Search for the cell housing the specified text and yield its [x, y] center coordinate. 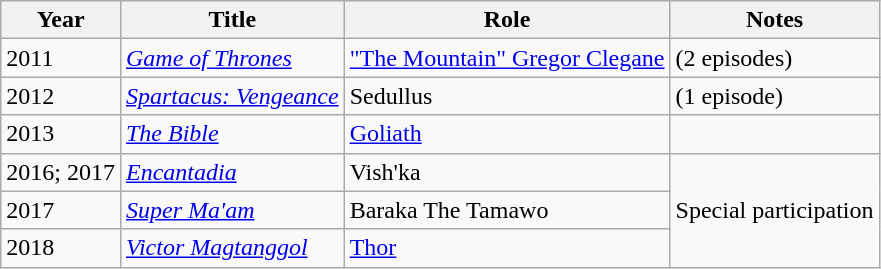
Super Ma'am [232, 210]
Spartacus: Vengeance [232, 96]
Game of Thrones [232, 58]
(1 episode) [774, 96]
2017 [61, 210]
Special participation [774, 210]
Notes [774, 20]
Thor [507, 248]
Vish'ka [507, 172]
2011 [61, 58]
2013 [61, 134]
"The Mountain" Gregor Clegane [507, 58]
Role [507, 20]
Sedullus [507, 96]
Title [232, 20]
2016; 2017 [61, 172]
(2 episodes) [774, 58]
2018 [61, 248]
Victor Magtanggol [232, 248]
2012 [61, 96]
Encantadia [232, 172]
Year [61, 20]
Baraka The Tamawo [507, 210]
The Bible [232, 134]
Goliath [507, 134]
